Return the (x, y) coordinate for the center point of the cell that contains the specified text.  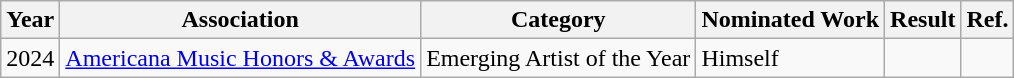
Year (30, 20)
Category (558, 20)
Americana Music Honors & Awards (240, 58)
Nominated Work (790, 20)
Result (923, 20)
Himself (790, 58)
Emerging Artist of the Year (558, 58)
Ref. (988, 20)
Association (240, 20)
2024 (30, 58)
